Locate the cell with the specified text and output its (X, Y) center coordinate. 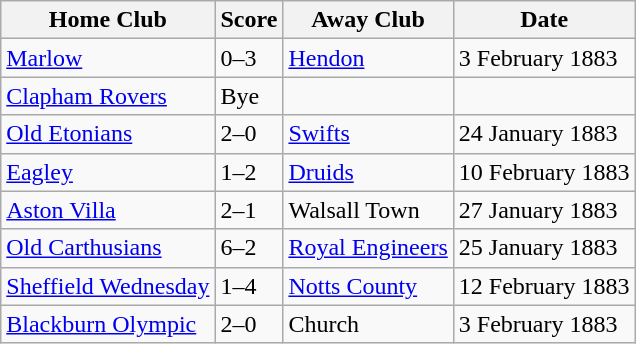
25 January 1883 (544, 248)
Marlow (108, 58)
Score (249, 20)
Hendon (368, 58)
1–2 (249, 172)
Old Etonians (108, 134)
Date (544, 20)
2–1 (249, 210)
Notts County (368, 286)
Away Club (368, 20)
Sheffield Wednesday (108, 286)
Walsall Town (368, 210)
0–3 (249, 58)
Swifts (368, 134)
10 February 1883 (544, 172)
1–4 (249, 286)
Blackburn Olympic (108, 324)
Home Club (108, 20)
6–2 (249, 248)
12 February 1883 (544, 286)
24 January 1883 (544, 134)
Old Carthusians (108, 248)
Druids (368, 172)
Clapham Rovers (108, 96)
27 January 1883 (544, 210)
Aston Villa (108, 210)
Church (368, 324)
Bye (249, 96)
Eagley (108, 172)
Royal Engineers (368, 248)
